Search for the cell housing the specified text and yield its [X, Y] center coordinate. 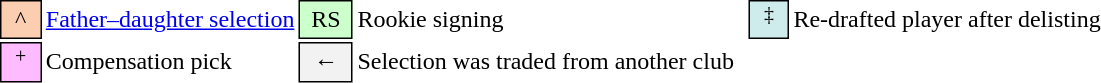
+ [20, 62]
Rookie signing [551, 20]
RS [326, 20]
← [326, 62]
Compensation pick [170, 62]
Selection was traded from another club [551, 62]
^ [20, 20]
‡ [769, 20]
Father–daughter selection [170, 20]
